Scan for the cell matching the given text and deliver its (X, Y) coordinate at center. 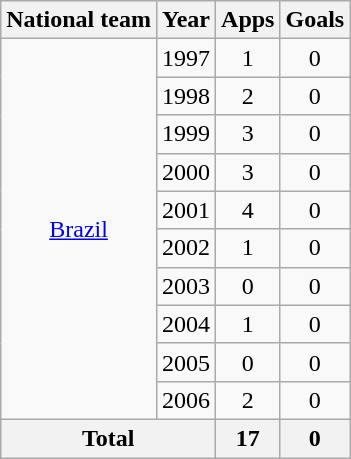
2003 (186, 286)
1997 (186, 58)
2000 (186, 172)
1998 (186, 96)
2006 (186, 400)
Apps (248, 20)
Total (108, 438)
National team (79, 20)
4 (248, 210)
2002 (186, 248)
17 (248, 438)
2005 (186, 362)
2004 (186, 324)
1999 (186, 134)
Year (186, 20)
Goals (315, 20)
Brazil (79, 230)
2001 (186, 210)
